Pinpoint the cell where the given text exists, returning its [X, Y] midpoint coordinate. 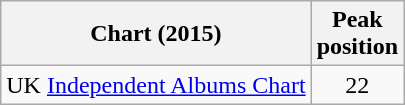
22 [357, 85]
Peakposition [357, 34]
Chart (2015) [156, 34]
UK Independent Albums Chart [156, 85]
